Extract the [x, y] coordinate from the center of the cell holding the provided text.  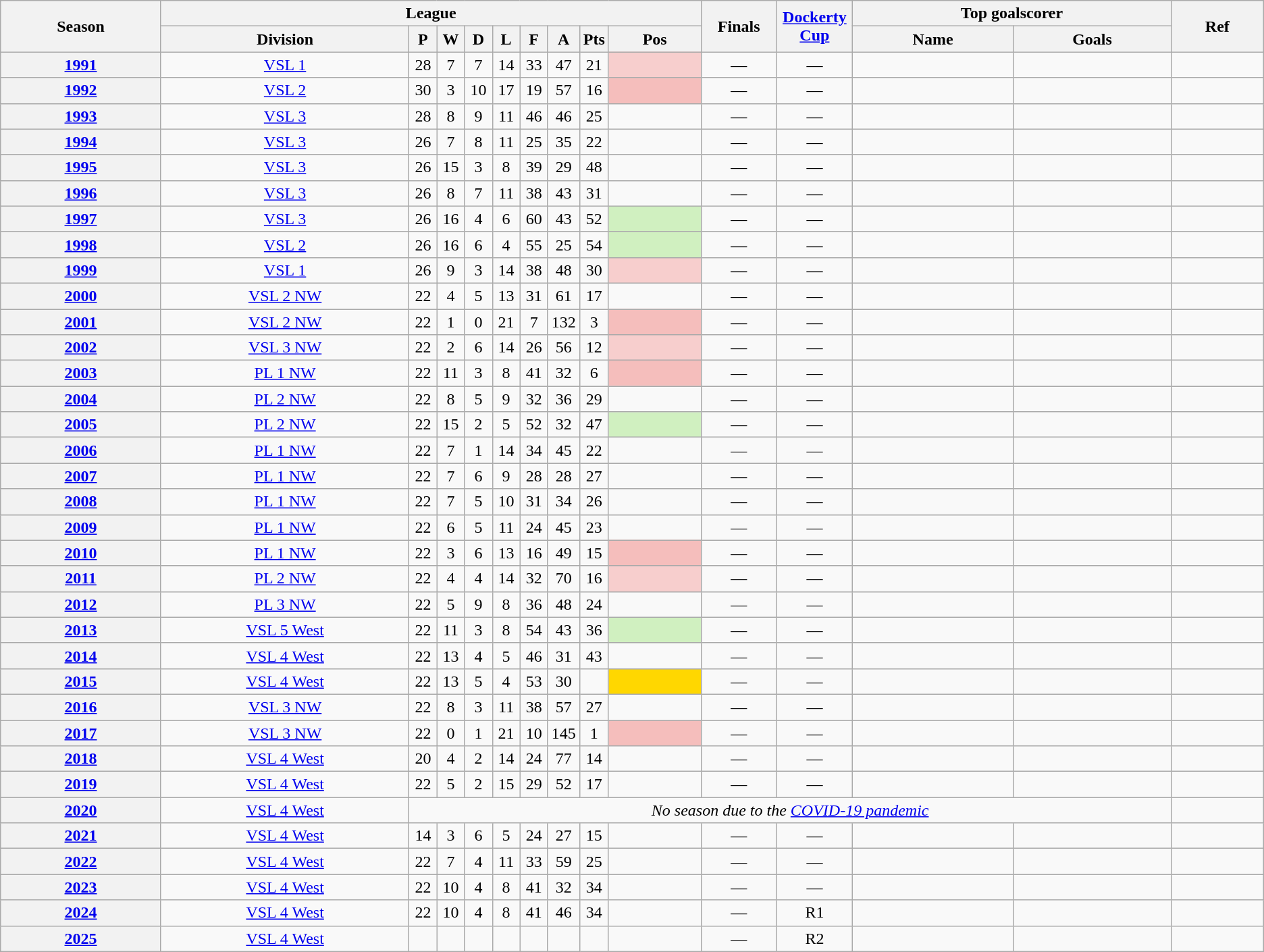
Division [285, 39]
No season due to the COVID-19 pandemic [790, 810]
77 [563, 759]
2020 [81, 810]
2008 [81, 502]
Finals [739, 26]
2011 [81, 579]
2016 [81, 707]
1994 [81, 142]
D [478, 39]
Goals [1092, 39]
2019 [81, 785]
2025 [81, 938]
2018 [81, 759]
F [533, 39]
23 [594, 527]
Top goalscorer [1012, 14]
1992 [81, 90]
Dockerty Cup [814, 26]
145 [563, 733]
2015 [81, 681]
2002 [81, 348]
2022 [81, 862]
39 [533, 167]
VSL 5 West [285, 630]
19 [533, 90]
1999 [81, 270]
R1 [814, 913]
2009 [81, 527]
2001 [81, 322]
70 [563, 579]
L [506, 39]
12 [594, 348]
1997 [81, 219]
1995 [81, 167]
53 [533, 681]
35 [563, 142]
Ref [1217, 26]
P [423, 39]
2010 [81, 553]
20 [423, 759]
1996 [81, 193]
61 [563, 296]
League [431, 14]
2007 [81, 476]
Pos [655, 39]
Name [933, 39]
2023 [81, 887]
2006 [81, 450]
2017 [81, 733]
56 [563, 348]
2021 [81, 836]
Season [81, 26]
1991 [81, 65]
55 [533, 244]
1993 [81, 116]
2003 [81, 373]
PL 3 NW [285, 604]
1998 [81, 244]
60 [533, 219]
2004 [81, 399]
59 [563, 862]
2000 [81, 296]
Pts [594, 39]
2012 [81, 604]
W [451, 39]
2024 [81, 913]
2013 [81, 630]
R2 [814, 938]
132 [563, 322]
49 [563, 553]
A [563, 39]
2014 [81, 656]
2005 [81, 425]
